Return the [X, Y] coordinate for the center point of the cell that contains the specified text.  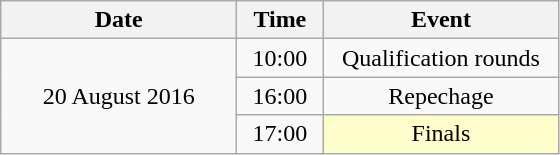
Repechage [441, 96]
10:00 [280, 58]
Qualification rounds [441, 58]
Time [280, 20]
Event [441, 20]
Date [119, 20]
17:00 [280, 134]
16:00 [280, 96]
Finals [441, 134]
20 August 2016 [119, 96]
